Detect which cell encompasses the target text, then output its [X, Y] center coordinate. 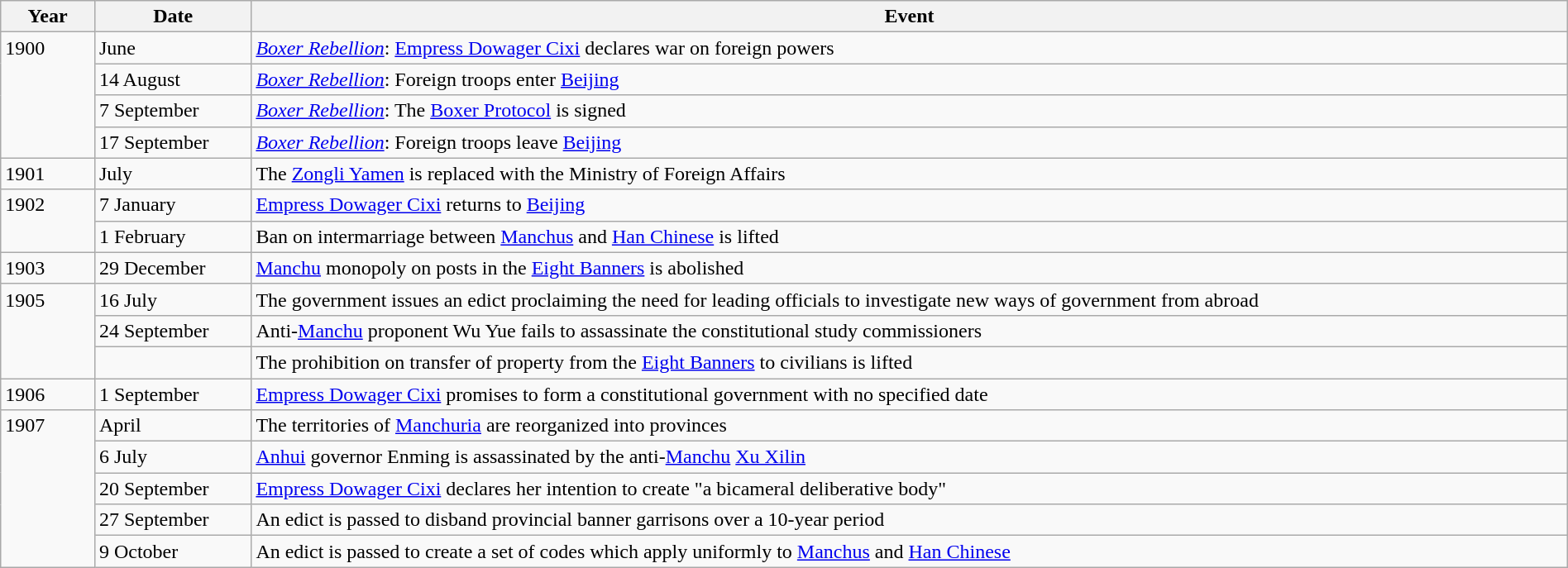
1 February [172, 236]
Boxer Rebellion: Foreign troops leave Beijing [910, 142]
Year [48, 17]
6 July [172, 457]
An edict is passed to create a set of codes which apply uniformly to Manchus and Han Chinese [910, 551]
June [172, 48]
The government issues an edict proclaiming the need for leading officials to investigate new ways of government from abroad [910, 299]
16 July [172, 299]
27 September [172, 520]
Anti-Manchu proponent Wu Yue fails to assassinate the constitutional study commissioners [910, 331]
1905 [48, 331]
Boxer Rebellion: Empress Dowager Cixi declares war on foreign powers [910, 48]
The Zongli Yamen is replaced with the Ministry of Foreign Affairs [910, 174]
1902 [48, 221]
July [172, 174]
1901 [48, 174]
1900 [48, 95]
An edict is passed to disband provincial banner garrisons over a 10-year period [910, 520]
14 August [172, 79]
Empress Dowager Cixi declares her intention to create "a bicameral deliberative body" [910, 489]
Empress Dowager Cixi returns to Beijing [910, 205]
Boxer Rebellion: The Boxer Protocol is signed [910, 111]
24 September [172, 331]
Date [172, 17]
Manchu monopoly on posts in the Eight Banners is abolished [910, 268]
Ban on intermarriage between Manchus and Han Chinese is lifted [910, 236]
7 September [172, 111]
April [172, 426]
1903 [48, 268]
17 September [172, 142]
1 September [172, 394]
Anhui governor Enming is assassinated by the anti-Manchu Xu Xilin [910, 457]
The prohibition on transfer of property from the Eight Banners to civilians is lifted [910, 362]
29 December [172, 268]
Event [910, 17]
Empress Dowager Cixi promises to form a constitutional government with no specified date [910, 394]
7 January [172, 205]
Boxer Rebellion: Foreign troops enter Beijing [910, 79]
The territories of Manchuria are reorganized into provinces [910, 426]
9 October [172, 551]
1907 [48, 489]
20 September [172, 489]
1906 [48, 394]
